Output the (x, y) coordinate of the center of the cell containing the given text.  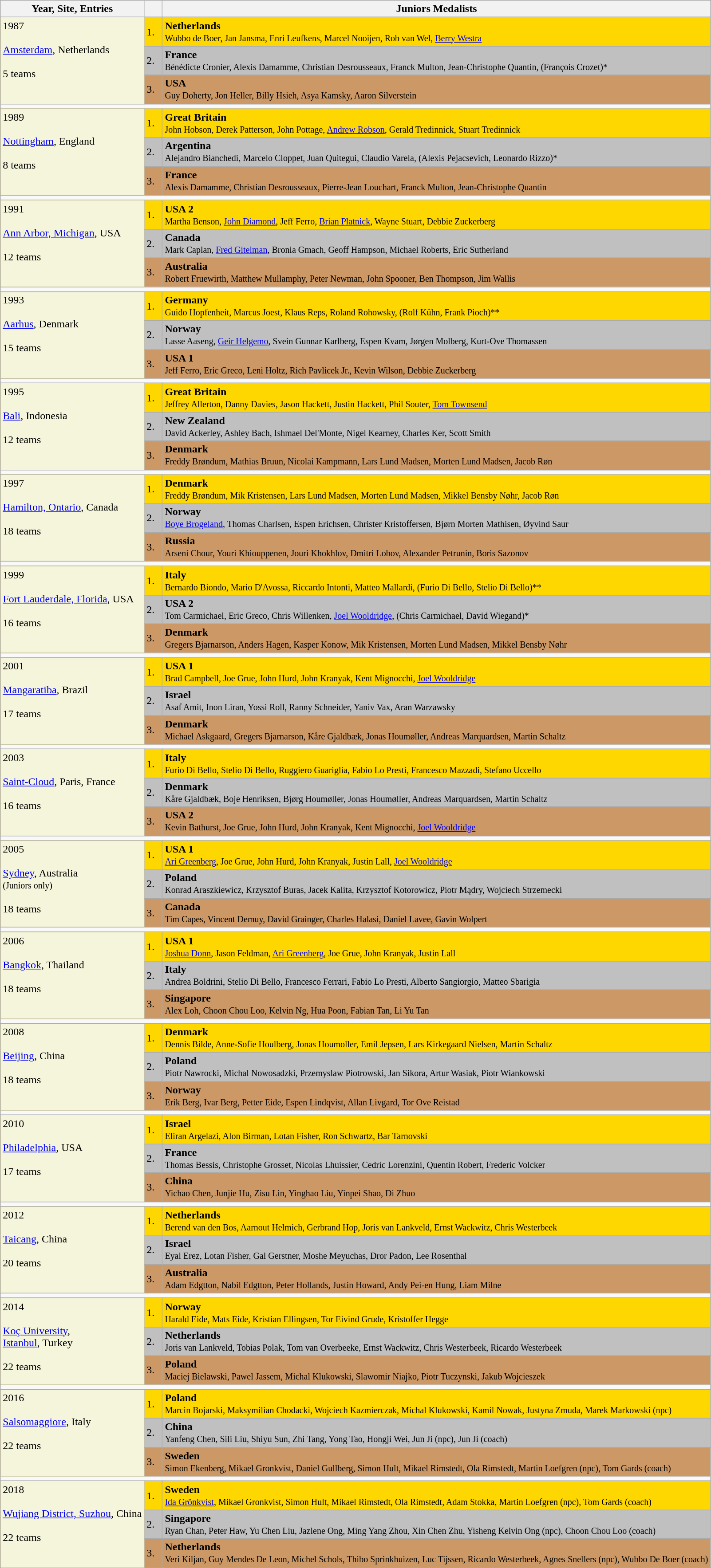
Sweden Simon Ekenberg, Mikael Gronkvist, Daniel Gullberg, Simon Hult, Mikael Rimstedt, Ola Rimstedt, Martin Loefgren (npc), Tom Gards (coach) (437, 1462)
Great Britain John Hobson, Derek Patterson, John Pottage, Andrew Robson, Gerald Tredinnick, Stuart Tredinnick (437, 123)
Denmark Dennis Bilde, Anne-Sofie Houlberg, Jonas Houmoller, Emil Jepsen, Lars Kirkegaard Nielsen, Martin Schaltz (437, 1038)
Great Britain Jeffrey Allerton, Danny Davies, Jason Hackett, Justin Hackett, Phil Souter, Tom Townsend (437, 397)
France Alexis Damamme, Christian Desrousseaux, Pierre-Jean Louchart, Franck Multon, Jean-Christophe Quantin (437, 181)
USA 1 Joshua Donn, Jason Feldman, Ari Greenberg, Joe Grue, John Kranyak, Justin Lall (437, 947)
1997 Hamilton, Ontario, Canada 18 teams (72, 518)
Israel Eyal Erez, Lotan Fisher, Gal Gerstner, Moshe Meyuchas, Dror Padon, Lee Rosenthal (437, 1250)
USA Guy Doherty, Jon Heller, Billy Hsieh, Asya Kamsky, Aaron Silverstein (437, 90)
Italy Bernardo Biondo, Mario D'Avossa, Riccardo Intonti, Matteo Mallardi, (Furio Di Bello, Stelio Di Bello)** (437, 580)
Juniors Medalists (437, 9)
Singapore Ryan Chan, Peter Haw, Yu Chen Liu, Jazlene Ong, Ming Yang Zhou, Xin Chen Zhu, Yisheng Kelvin Ong (npc), Choon Chou Loo (coach) (437, 1524)
USA 2Martha Benson, John Diamond, Jeff Ferro, Brian Platnick, Wayne Stuart, Debbie Zuckerberg (437, 215)
Poland Maciej Bielawski, Pawel Jassem, Michal Klukowski, Slawomir Niajko, Piotr Tuczynski, Jakub Wojcieszek (437, 1370)
1987 Amsterdam, Netherlands 5 teams (72, 60)
2006 Bangkok, Thailand 18 teams (72, 975)
Israel Eliran Argelazi, Alon Birman, Lotan Fisher, Ron Schwartz, Bar Tarnovski (437, 1129)
2008 Beijing, China 18 teams (72, 1067)
USA 1 Jeff Ferro, Eric Greco, Leni Holtz, Rich Pavlicek Jr., Kevin Wilson, Debbie Zuckerberg (437, 364)
USA 1 Brad Campbell, Joe Grue, John Hurd, John Kranyak, Kent Mignocchi, Joel Wooldridge (437, 672)
New Zealand David Ackerley, Ashley Bach, Ishmael Del'Monte, Nigel Kearney, Charles Ker, Scott Smith (437, 427)
1993 Aarhus, Denmark 15 teams (72, 335)
China Yichao Chen, Junjie Hu, Zisu Lin, Yinghao Liu, Yinpei Shao, Di Zhuo (437, 1187)
2012 Taicang, China 20 teams (72, 1250)
Norway Lasse Aaseng, Geir Helgemo, Svein Gunnar Karlberg, Espen Kvam, Jørgen Molberg, Kurt-Ove Thomassen (437, 335)
USA 2 Kevin Bathurst, Joe Grue, John Hurd, John Kranyak, Kent Mignocchi, Joel Wooldridge (437, 821)
Denmark Michael Askgaard, Gregers Bjarnarson, Kåre Gjaldbæk, Jonas Houmøller, Andreas Marquardsen, Martin Schaltz (437, 730)
China Yanfeng Chen, Sili Liu, Shiyu Sun, Zhi Tang, Yong Tao, Hongji Wei, Jun Ji (npc), Jun Ji (coach) (437, 1433)
1991 Ann Arbor, Michigan, USA 12 teams (72, 243)
Year, Site, Entries (72, 9)
Poland Piotr Nawrocki, Michal Nowosadzki, Przemyslaw Piotrowski, Jan Sikora, Artur Wasiak, Piotr Wiankowski (437, 1067)
Norway Erik Berg, Ivar Berg, Petter Eide, Espen Lindqvist, Allan Livgard, Tor Ove Reistad (437, 1096)
Denmark Kåre Gjaldbæk, Boje Henriksen, Bjørg Houmøller, Jonas Houmøller, Andreas Marquardsen, Martin Schaltz (437, 792)
1989 Nottingham, England 8 teams (72, 152)
Denmark Freddy Brøndum, Mik Kristensen, Lars Lund Madsen, Morten Lund Madsen, Mikkel Bensby Nøhr, Jacob Røn (437, 489)
Italy Furio Di Bello, Stelio Di Bello, Ruggiero Guariglia, Fabio Lo Presti, Francesco Mazzadi, Stefano Uccello (437, 764)
Denmark Gregers Bjarnarson, Anders Hagen, Kasper Konow, Mik Kristensen, Morten Lund Madsen, Mikkel Bensby Nøhr (437, 638)
Poland Marcin Bojarski, Maksymilian Chodacki, Wojciech Kazmierczak, Michal Klukowski, Kamil Nowak, Justyna Zmuda, Marek Markowski (npc) (437, 1404)
1995 Bali, Indonesia 12 teams (72, 427)
Denmark Freddy Brøndum, Mathias Bruun, Nicolai Kampmann, Lars Lund Madsen, Morten Lund Madsen, Jacob Røn (437, 455)
2001 Mangaratiba, Brazil 17 teams (72, 701)
USA 2 Tom Carmichael, Eric Greco, Chris Willenken, Joel Wooldridge, (Chris Carmichael, David Wiegand)* (437, 609)
Netherlands Wubbo de Boer, Jan Jansma, Enri Leufkens, Marcel Nooijen, Rob van Wel, Berry Westra (437, 32)
Norway Boye Brogeland, Thomas Charlsen, Espen Erichsen, Christer Kristoffersen, Bjørn Morten Mathisen, Øyvind Saur (437, 518)
Germany Guido Hopfenheit, Marcus Joest, Klaus Reps, Roland Rohowsky, (Rolf Kühn, Frank Pioch)** (437, 306)
Australia Adam Edgtton, Nabil Edgtton, Peter Hollands, Justin Howard, Andy Pei-en Hung, Liam Milne (437, 1278)
Sweden Ida Grönkvist, Mikael Gronkvist, Simon Hult, Mikael Rimstedt, Ola Rimstedt, Adam Stokka, Martin Loefgren (npc), Tom Gards (coach) (437, 1496)
2010 Philadelphia, USA 17 teams (72, 1159)
Argentina Alejandro Bianchedi, Marcelo Cloppet, Juan Quitegui, Claudio Varela, (Alexis Pejacsevich, Leonardo Rizzo)* (437, 152)
Israel Asaf Amit, Inon Liran, Yossi Roll, Ranny Schneider, Yaniv Vax, Aran Warzawsky (437, 701)
Netherlands Joris van Lankveld, Tobias Polak, Tom van Overbeeke, Ernst Wackwitz, Chris Westerbeek, Ricardo Westerbeek (437, 1341)
1999 Fort Lauderdale, Florida, USA 16 teams (72, 609)
Netherlands Berend van den Bos, Aarnout Helmich, Gerbrand Hop, Joris van Lankveld, Ernst Wackwitz, Chris Westerbeek (437, 1221)
Canada Mark Caplan, Fred Gitelman, Bronia Gmach, Geoff Hampson, Michael Roberts, Eric Sutherland (437, 243)
Russia Arseni Chour, Youri Khiouppenen, Jouri Khokhlov, Dmitri Lobov, Alexander Petrunin, Boris Sazonov (437, 546)
2005 Sydney, Australia (Juniors only) 18 teams (72, 884)
2016 Salsomaggiore, Italy 22 teams (72, 1433)
France Bénédicte Cronier, Alexis Damamme, Christian Desrousseaux, Franck Multon, Jean-Christophe Quantin, (François Crozet)* (437, 60)
Singapore Alex Loh, Choon Chou Loo, Kelvin Ng, Hua Poon, Fabian Tan, Li Yu Tan (437, 1004)
Norway Harald Eide, Mats Eide, Kristian Ellingsen, Tor Eivind Grude, Kristoffer Hegge (437, 1312)
Poland Konrad Araszkiewicz, Krzysztof Buras, Jacek Kalita, Krzysztof Kotorowicz, Piotr Mądry, Wojciech Strzemecki (437, 884)
Australia Robert Fruewirth, Matthew Mullamphy, Peter Newman, John Spooner, Ben Thompson, Jim Wallis (437, 272)
2014 Koç University, Istanbul, Turkey 22 teams (72, 1341)
2018 Wujiang District, Suzhou, China 22 teams (72, 1524)
USA 1 Ari Greenberg, Joe Grue, John Hurd, John Kranyak, Justin Lall, Joel Wooldridge (437, 855)
France Thomas Bessis, Christophe Grosset, Nicolas Lhuissier, Cedric Lorenzini, Quentin Robert, Frederic Volcker (437, 1159)
Italy Andrea Boldrini, Stelio Di Bello, Francesco Ferrari, Fabio Lo Presti, Alberto Sangiorgio, Matteo Sbarigia (437, 975)
Canada Tim Capes, Vincent Demuy, David Grainger, Charles Halasi, Daniel Lavee, Gavin Wolpert (437, 913)
2003 Saint-Cloud, Paris, France 16 teams (72, 792)
